Find where the given text appears and provide that cell's center as [x, y] coordinate. 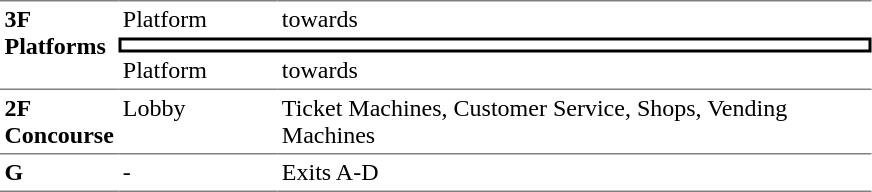
3FPlatforms [59, 44]
2FConcourse [59, 121]
G [59, 173]
Lobby [198, 121]
Ticket Machines, Customer Service, Shops, Vending Machines [574, 121]
Exits A-D [574, 173]
- [198, 173]
